Output the [X, Y] coordinate of the center of the cell containing the given text.  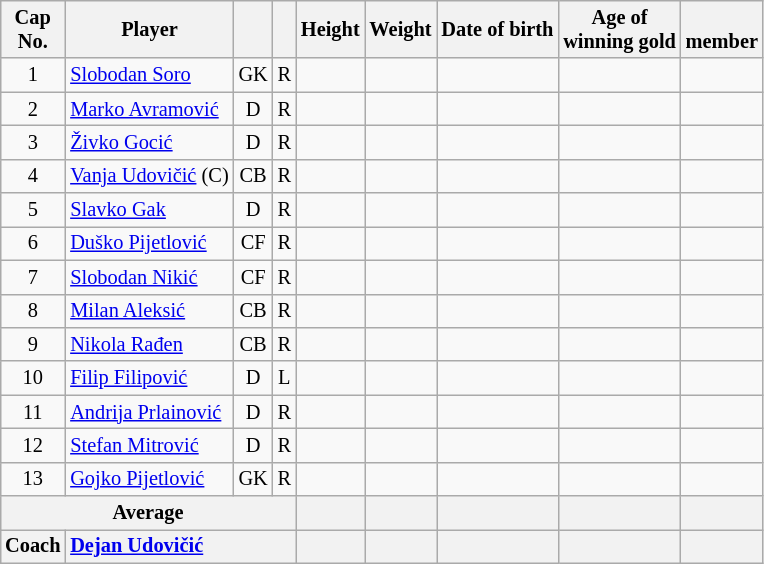
11 [32, 412]
Duško Pijetlović [149, 243]
4 [32, 176]
Stefan Mitrović [149, 445]
L [284, 378]
Gojko Pijetlović [149, 479]
7 [32, 277]
CapNo. [32, 29]
Andrija Prlainović [149, 412]
Age ofwinning gold [619, 29]
Height [330, 29]
member [722, 29]
9 [32, 344]
Slobodan Soro [149, 75]
10 [32, 378]
8 [32, 311]
Nikola Rađen [149, 344]
Slavko Gak [149, 210]
12 [32, 445]
Date of birth [497, 29]
Dejan Udovičić [180, 546]
Slobodan Nikić [149, 277]
13 [32, 479]
Milan Aleksić [149, 311]
Weight [401, 29]
Živko Gocić [149, 142]
2 [32, 109]
Vanja Udovičić (C) [149, 176]
Average [148, 513]
Coach [32, 546]
Player [149, 29]
5 [32, 210]
1 [32, 75]
3 [32, 142]
Marko Avramović [149, 109]
Filip Filipović [149, 378]
6 [32, 243]
